Pinpoint the cell where the given text exists, returning its (x, y) midpoint coordinate. 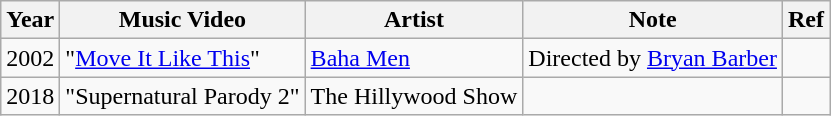
"Move It Like This" (182, 58)
The Hillywood Show (414, 96)
Note (653, 20)
"Supernatural Parody 2" (182, 96)
Year (30, 20)
Music Video (182, 20)
Baha Men (414, 58)
Directed by Bryan Barber (653, 58)
2018 (30, 96)
Artist (414, 20)
2002 (30, 58)
Ref (806, 20)
